Determine the (X, Y) coordinate at the center of the cell enclosing the given text.  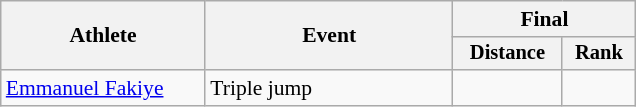
Emmanuel Fakiye (104, 88)
Final (544, 19)
Rank (599, 54)
Distance (508, 54)
Triple jump (329, 88)
Event (329, 36)
Athlete (104, 36)
